Identify which cell holds the provided text, then report its (x, y) central coordinate. 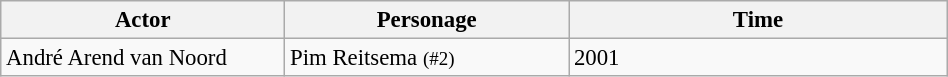
André Arend van Noord (143, 58)
Actor (143, 20)
Time (758, 20)
2001 (758, 58)
Personage (427, 20)
Pim Reitsema (#2) (427, 58)
